Locate the cell with the specified text and output its [X, Y] center coordinate. 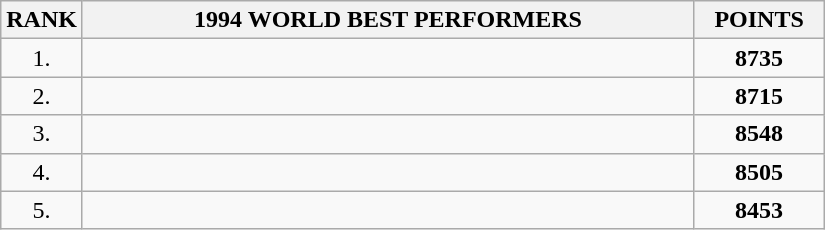
8715 [760, 96]
POINTS [760, 20]
8453 [760, 210]
1994 WORLD BEST PERFORMERS [388, 20]
5. [42, 210]
1. [42, 58]
2. [42, 96]
3. [42, 134]
8735 [760, 58]
4. [42, 172]
RANK [42, 20]
8505 [760, 172]
8548 [760, 134]
